Locate the cell with the specified text and output its (X, Y) center coordinate. 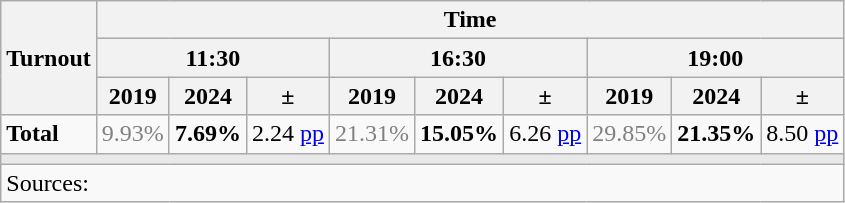
Time (470, 20)
6.26 pp (546, 134)
Total (49, 134)
21.35% (716, 134)
7.69% (208, 134)
15.05% (460, 134)
19:00 (716, 58)
11:30 (212, 58)
21.31% (372, 134)
16:30 (458, 58)
2.24 pp (288, 134)
Turnout (49, 58)
29.85% (630, 134)
Sources: (422, 183)
8.50 pp (802, 134)
9.93% (132, 134)
